From the cell containing the given text, extract its center point as [X, Y] coordinate. 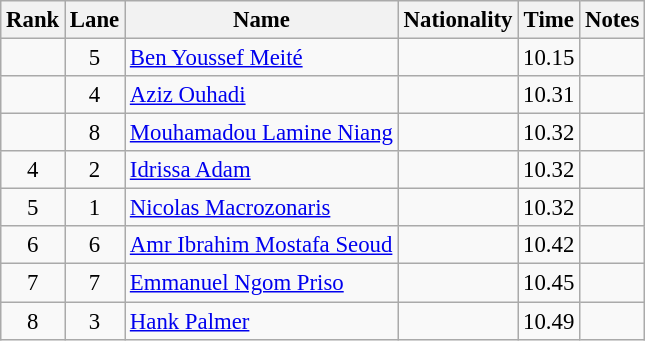
Emmanuel Ngom Priso [262, 283]
Idrissa Adam [262, 170]
2 [95, 170]
Lane [95, 20]
10.49 [549, 321]
10.42 [549, 245]
Hank Palmer [262, 321]
1 [95, 208]
10.15 [549, 58]
Aziz Ouhadi [262, 95]
3 [95, 321]
Nicolas Macrozonaris [262, 208]
10.45 [549, 283]
10.31 [549, 95]
Ben Youssef Meité [262, 58]
Mouhamadou Lamine Niang [262, 133]
Time [549, 20]
Notes [612, 20]
Name [262, 20]
Rank [33, 20]
Amr Ibrahim Mostafa Seoud [262, 245]
Nationality [458, 20]
